Pinpoint the cell where the given text exists, returning its [X, Y] midpoint coordinate. 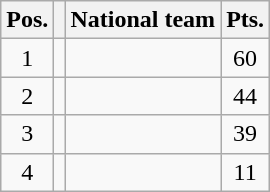
44 [246, 96]
4 [28, 172]
39 [246, 134]
Pos. [28, 20]
2 [28, 96]
11 [246, 172]
60 [246, 58]
1 [28, 58]
3 [28, 134]
Pts. [246, 20]
National team [143, 20]
